Detect which cell encompasses the target text, then output its (X, Y) center coordinate. 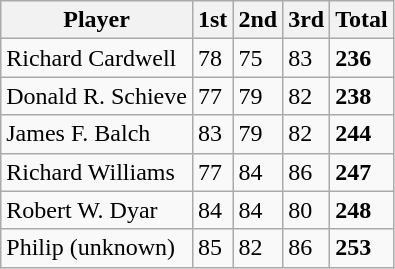
Philip (unknown) (97, 248)
247 (362, 172)
2nd (258, 20)
1st (212, 20)
James F. Balch (97, 134)
253 (362, 248)
244 (362, 134)
3rd (306, 20)
Donald R. Schieve (97, 96)
80 (306, 210)
Robert W. Dyar (97, 210)
78 (212, 58)
236 (362, 58)
75 (258, 58)
Total (362, 20)
Player (97, 20)
Richard Williams (97, 172)
85 (212, 248)
Richard Cardwell (97, 58)
238 (362, 96)
248 (362, 210)
